Search for the cell housing the specified text and yield its (x, y) center coordinate. 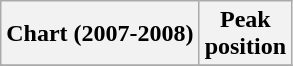
Chart (2007-2008) (100, 34)
Peakposition (245, 34)
